Identify which cell holds the provided text, then report its [x, y] central coordinate. 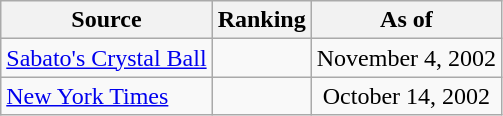
Ranking [262, 20]
Source [106, 20]
November 4, 2002 [406, 58]
October 14, 2002 [406, 96]
New York Times [106, 96]
As of [406, 20]
Sabato's Crystal Ball [106, 58]
